Extract the (x, y) coordinate from the center of the cell holding the provided text.  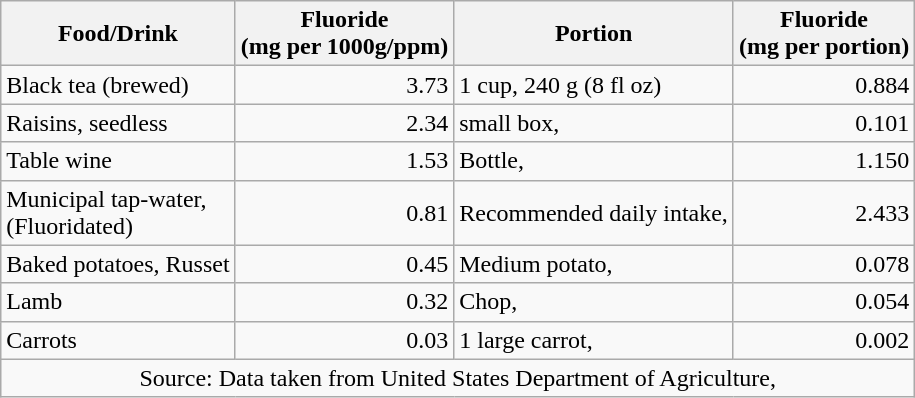
small box, (594, 123)
Source: Data taken from United States Department of Agriculture, (458, 378)
1 cup, 240 g (8 fl oz) (594, 85)
Bottle, (594, 161)
Fluoride(mg per 1000g/ppm) (344, 34)
Municipal tap-water,(Fluoridated) (118, 212)
Table wine (118, 161)
1.53 (344, 161)
1 large carrot, (594, 340)
Chop, (594, 302)
Portion (594, 34)
Carrots (118, 340)
1.150 (824, 161)
3.73 (344, 85)
0.002 (824, 340)
0.884 (824, 85)
Medium potato, (594, 264)
Recommended daily intake, (594, 212)
0.054 (824, 302)
0.45 (344, 264)
0.078 (824, 264)
Black tea (brewed) (118, 85)
2.34 (344, 123)
0.03 (344, 340)
0.32 (344, 302)
Food/Drink (118, 34)
0.101 (824, 123)
2.433 (824, 212)
0.81 (344, 212)
Fluoride(mg per portion) (824, 34)
Lamb (118, 302)
Baked potatoes, Russet (118, 264)
Raisins, seedless (118, 123)
